Determine the [x, y] coordinate at the center of the cell enclosing the given text.  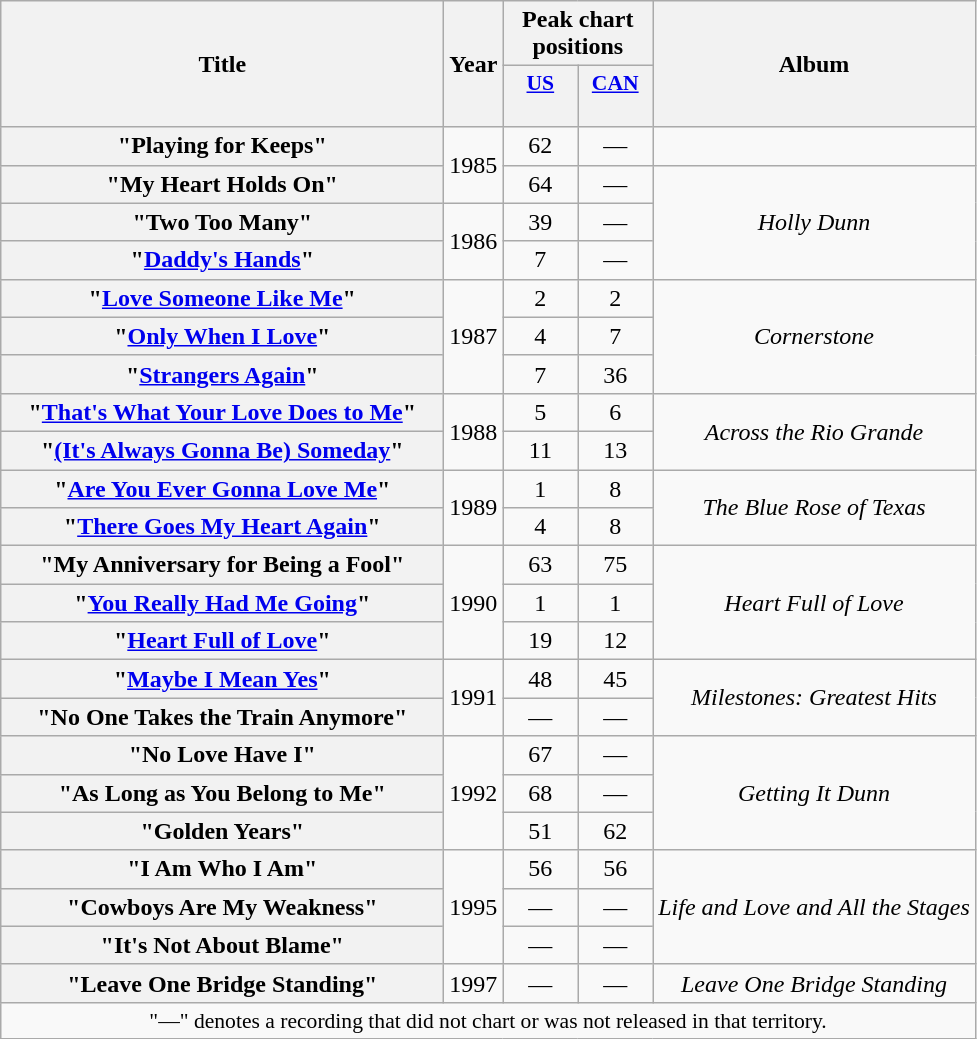
"That's What Your Love Does to Me" [222, 412]
"Golden Years" [222, 831]
Album [814, 64]
"Cowboys Are My Weakness" [222, 907]
Getting It Dunn [814, 793]
"Maybe I Mean Yes" [222, 679]
"Love Someone Like Me" [222, 298]
"My Anniversary for Being a Fool" [222, 565]
"You Really Had Me Going" [222, 603]
48 [540, 679]
Title [222, 64]
"Heart Full of Love" [222, 641]
"Playing for Keeps" [222, 146]
1991 [474, 698]
63 [540, 565]
13 [616, 450]
45 [616, 679]
"Two Too Many" [222, 222]
"Strangers Again" [222, 374]
Year [474, 64]
US [540, 96]
"(It's Always Gonna Be) Someday" [222, 450]
"Are You Ever Gonna Love Me" [222, 489]
"My Heart Holds On" [222, 184]
"I Am Who I Am" [222, 869]
"—" denotes a recording that did not chart or was not released in that territory. [488, 1020]
5 [540, 412]
"Leave One Bridge Standing" [222, 983]
64 [540, 184]
12 [616, 641]
"Daddy's Hands" [222, 260]
The Blue Rose of Texas [814, 508]
Cornerstone [814, 336]
39 [540, 222]
"No One Takes the Train Anymore" [222, 717]
"It's Not About Blame" [222, 945]
1992 [474, 793]
"No Love Have I" [222, 755]
1988 [474, 431]
1995 [474, 907]
51 [540, 831]
"Only When I Love" [222, 336]
Leave One Bridge Standing [814, 983]
1989 [474, 508]
Life and Love and All the Stages [814, 907]
6 [616, 412]
1990 [474, 603]
Milestones: Greatest Hits [814, 698]
75 [616, 565]
"As Long as You Belong to Me" [222, 793]
1997 [474, 983]
"There Goes My Heart Again" [222, 527]
11 [540, 450]
1987 [474, 336]
19 [540, 641]
Holly Dunn [814, 222]
1986 [474, 241]
CAN [616, 96]
68 [540, 793]
Peak chartpositions [578, 34]
Across the Rio Grande [814, 431]
Heart Full of Love [814, 603]
36 [616, 374]
67 [540, 755]
1985 [474, 165]
